Extract the [X, Y] coordinate from the center of the cell holding the provided text.  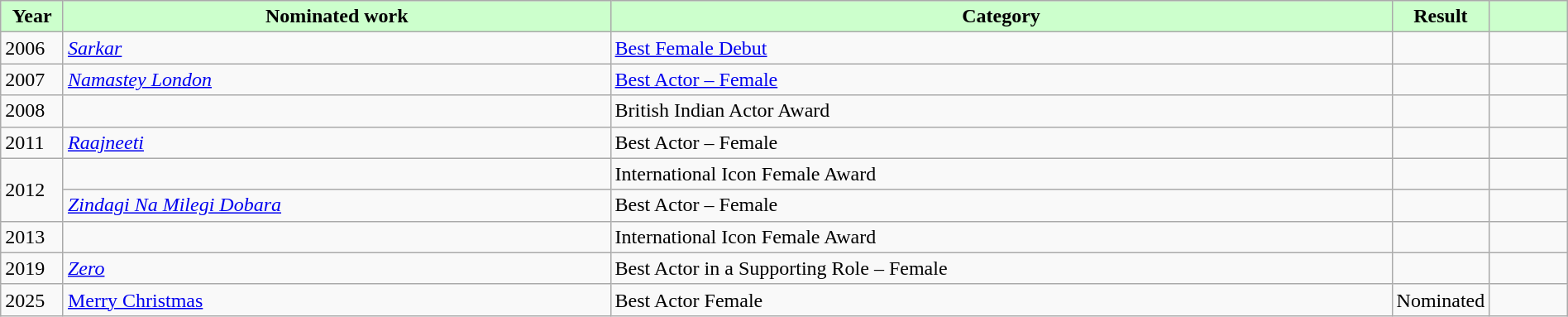
Year [32, 17]
Merry Christmas [337, 300]
Result [1441, 17]
2008 [32, 111]
Nominated work [337, 17]
Category [1001, 17]
Best Actor in a Supporting Role – Female [1001, 268]
2013 [32, 237]
2011 [32, 142]
2012 [32, 190]
Zindagi Na Milegi Dobara [337, 205]
Zero [337, 268]
2006 [32, 48]
Namastey London [337, 79]
Nominated [1441, 300]
Best Female Debut [1001, 48]
British Indian Actor Award [1001, 111]
2025 [32, 300]
2019 [32, 268]
Sarkar [337, 48]
Best Actor Female [1001, 300]
Raajneeti [337, 142]
2007 [32, 79]
